Capture the cell that displays the provided text and extract its (x, y) central coordinate. 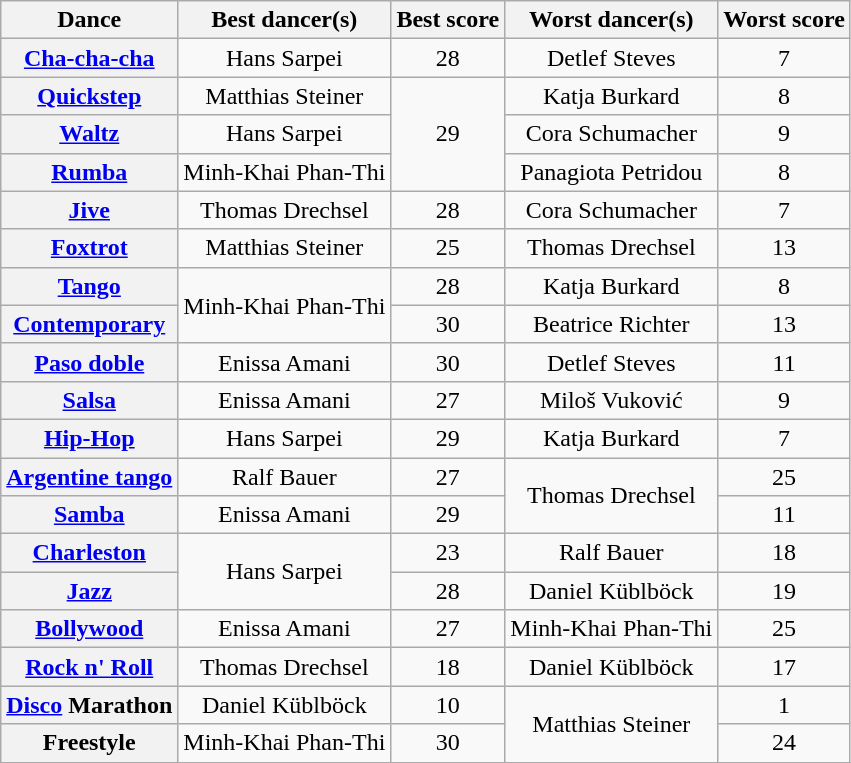
Foxtrot (90, 248)
Rumba (90, 172)
24 (784, 743)
Best score (448, 20)
Disco Marathon (90, 705)
Contemporary (90, 324)
Freestyle (90, 743)
23 (448, 553)
Hip-Hop (90, 438)
Salsa (90, 400)
Jive (90, 210)
Dance (90, 20)
Quickstep (90, 96)
10 (448, 705)
Tango (90, 286)
Samba (90, 515)
Rock n' Roll (90, 667)
Worst dancer(s) (612, 20)
Bollywood (90, 629)
Panagiota Petridou (612, 172)
Worst score (784, 20)
Jazz (90, 591)
Waltz (90, 134)
Miloš Vuković (612, 400)
Best dancer(s) (284, 20)
Beatrice Richter (612, 324)
1 (784, 705)
Argentine tango (90, 477)
Paso doble (90, 362)
19 (784, 591)
Cha-cha-cha (90, 58)
Charleston (90, 553)
17 (784, 667)
